From the cell containing the given text, extract its center point as (x, y) coordinate. 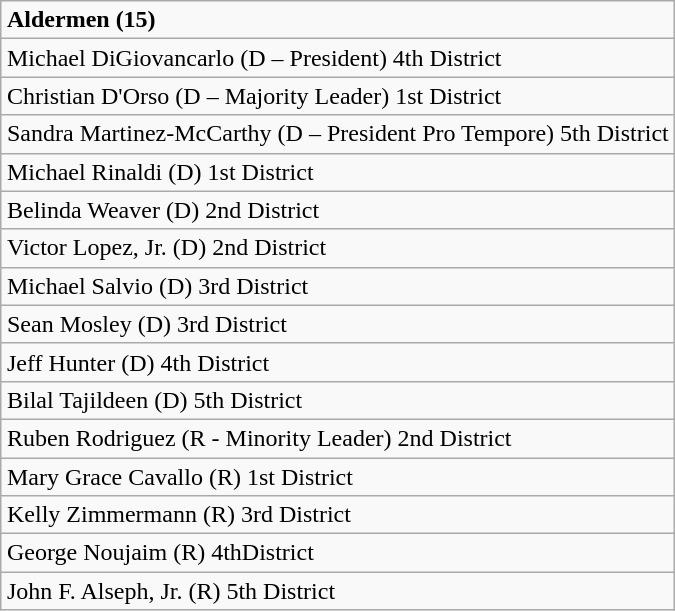
Michael DiGiovancarlo (D – President) 4th District (338, 58)
Jeff Hunter (D) 4th District (338, 362)
Sean Mosley (D) 3rd District (338, 324)
Ruben Rodriguez (R - Minority Leader) 2nd District (338, 438)
Victor Lopez, Jr. (D) 2nd District (338, 248)
Michael Rinaldi (D) 1st District (338, 172)
Christian D'Orso (D – Majority Leader) 1st District (338, 96)
Aldermen (15) (338, 20)
Michael Salvio (D) 3rd District (338, 286)
Bilal Tajildeen (D) 5th District (338, 400)
Mary Grace Cavallo (R) 1st District (338, 477)
Kelly Zimmermann (R) 3rd District (338, 515)
George Noujaim (R) 4thDistrict (338, 553)
John F. Alseph, Jr. (R) 5th District (338, 591)
Belinda Weaver (D) 2nd District (338, 210)
Sandra Martinez-McCarthy (D – President Pro Tempore) 5th District (338, 134)
